Provide the [X, Y] coordinate of the cell's center where the given text is located.  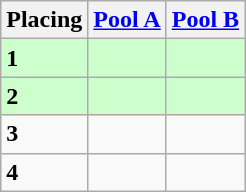
Placing [44, 20]
2 [44, 96]
4 [44, 172]
Pool A [127, 20]
1 [44, 58]
Pool B [205, 20]
3 [44, 134]
